Capture the cell that displays the provided text and extract its (X, Y) central coordinate. 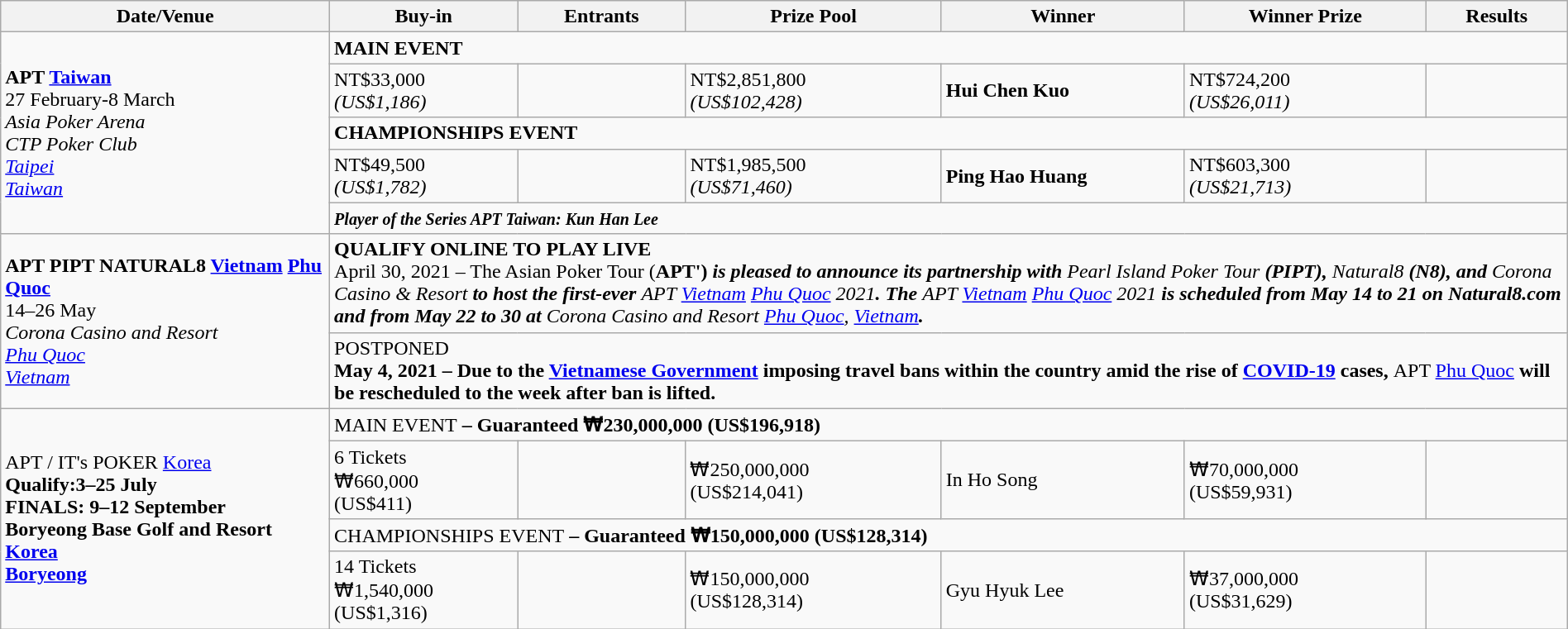
NT$603,300(US$21,713) (1305, 175)
NT$1,985,500(US$71,460) (814, 175)
CHAMPIONSHIPS EVENT (949, 133)
Winner (1063, 17)
Winner Prize (1305, 17)
₩150,000,000(US$128,314) (814, 590)
CHAMPIONSHIPS EVENT – Guaranteed ₩150,000,000 (US$128,314) (949, 535)
Hui Chen Kuo (1063, 91)
NT$2,851,800(US$102,428) (814, 91)
Gyu Hyuk Lee (1063, 590)
₩250,000,000(US$214,041) (814, 480)
APT PIPT NATURAL8 Vietnam Phu Quoc14–26 MayCorona Casino and ResortPhu QuocVietnam (165, 321)
NT$724,200(US$26,011) (1305, 91)
NT$33,000(US$1,186) (423, 91)
Player of the Series APT Taiwan: Kun Han Lee (949, 218)
APT Taiwan27 February-8 MarchAsia Poker ArenaCTP Poker ClubTaipeiTaiwan (165, 133)
In Ho Song (1063, 480)
MAIN EVENT – Guaranteed ₩230,000,000 (US$196,918) (949, 425)
Entrants (602, 17)
Results (1497, 17)
6 Tickets₩660,000(US$411) (423, 480)
NT$49,500(US$1,782) (423, 175)
MAIN EVENT (949, 48)
Prize Pool (814, 17)
₩37,000,000(US$31,629) (1305, 590)
14 Tickets₩1,540,000(US$1,316) (423, 590)
APT / IT's POKER KoreaQualify:3–25 JulyFINALS: 9–12 SeptemberBoryeong Base Golf and ResortKoreaBoryeong (165, 518)
₩70,000,000(US$59,931) (1305, 480)
Date/Venue (165, 17)
Ping Hao Huang (1063, 175)
Buy-in (423, 17)
